Extract the (X, Y) coordinate from the center of the cell holding the provided text.  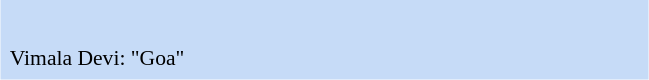
Vimala Devi: "Goa" (324, 58)
